Determine the (X, Y) coordinate at the center of the cell enclosing the given text.  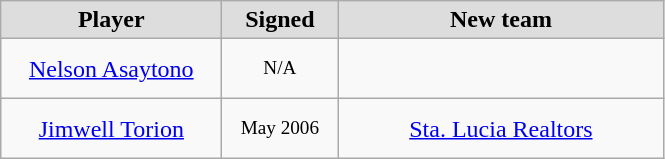
New team (501, 20)
N/A (280, 69)
Player (112, 20)
Jimwell Torion (112, 129)
Sta. Lucia Realtors (501, 129)
May 2006 (280, 129)
Signed (280, 20)
Nelson Asaytono (112, 69)
